Capture the cell that displays the provided text and extract its [x, y] central coordinate. 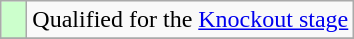
Qualified for the Knockout stage [190, 20]
